Pinpoint the cell where the given text exists, returning its [X, Y] midpoint coordinate. 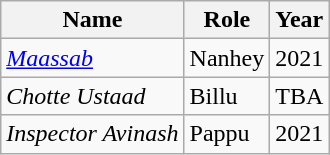
Inspector Avinash [92, 134]
Name [92, 20]
Billu [227, 96]
Chotte Ustaad [92, 96]
TBA [300, 96]
Maassab [92, 58]
Year [300, 20]
Nanhey [227, 58]
Pappu [227, 134]
Role [227, 20]
